Return (x, y) of the center of cell containing provided text 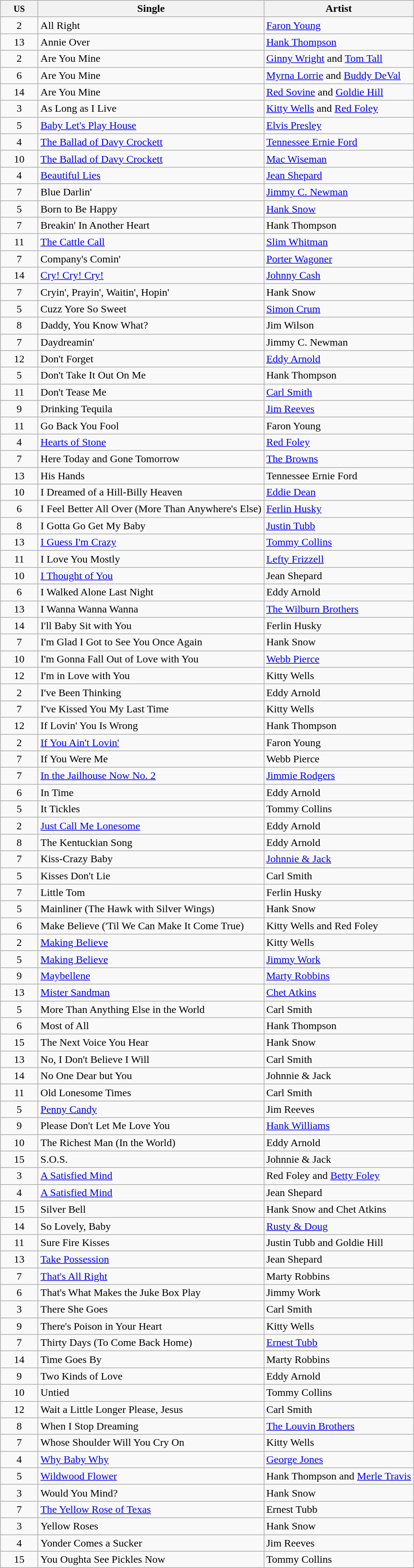
I Guess I'm Crazy (151, 542)
Yellow Roses (151, 1526)
It Tickles (151, 809)
If Lovin' You Is Wrong (151, 726)
Elvis Presley (339, 125)
George Jones (339, 1459)
In the Jailhouse Now No. 2 (151, 776)
Cry! Cry! Cry! (151, 276)
Mainliner (The Hawk with Silver Wings) (151, 909)
I Gotta Go Get My Baby (151, 526)
I've Been Thinking (151, 692)
Wildwood Flower (151, 1476)
As Long as I Live (151, 109)
Blue Darlin' (151, 192)
Drinking Tequila (151, 409)
More Than Anything Else in the World (151, 1009)
I Wanna Wanna Wanna (151, 609)
The Browns (339, 459)
Mac Wiseman (339, 159)
No, I Don't Believe I Will (151, 1059)
Please Don't Let Me Love You (151, 1126)
Cryin', Prayin', Waitin', Hopin' (151, 292)
That's What Makes the Juke Box Play (151, 1293)
Little Tom (151, 892)
If You Were Me (151, 759)
Red Sovine and Goldie Hill (339, 92)
Two Kinds of Love (151, 1376)
Justin Tubb (339, 526)
Annie Over (151, 42)
Ginny Wright and Tom Tall (339, 59)
Untied (151, 1393)
The Yellow Rose of Texas (151, 1509)
No One Dear but You (151, 1076)
The Next Voice You Hear (151, 1043)
Myrna Lorrie and Buddy DeVal (339, 75)
The Louvin Brothers (339, 1426)
The Richest Man (In the World) (151, 1143)
Hearts of Stone (151, 442)
Silver Bell (151, 1209)
I Love You Mostly (151, 559)
That's All Right (151, 1276)
Don't Tease Me (151, 392)
Lefty Frizzell (339, 559)
Justin Tubb and Goldie Hill (339, 1242)
Whose Shoulder Will You Cry On (151, 1443)
I'm in Love with You (151, 676)
Company's Comin' (151, 259)
Just Call Me Lonesome (151, 826)
Don't Forget (151, 359)
So Lovely, Baby (151, 1226)
I'm Gonna Fall Out of Love with You (151, 659)
All Right (151, 25)
Time Goes By (151, 1359)
US (19, 9)
I'll Baby Sit with You (151, 626)
Daddy, You Know What? (151, 326)
I Walked Alone Last Night (151, 592)
Red Foley (339, 442)
The Cattle Call (151, 242)
Penny Candy (151, 1109)
Old Lonesome Times (151, 1093)
Make Believe ('Til We Can Make It Come True) (151, 926)
Mister Sandman (151, 992)
In Time (151, 793)
Johnny Cash (339, 276)
Hank Snow and Chet Atkins (339, 1209)
Single (151, 9)
Why Baby Why (151, 1459)
I Dreamed of a Hill-Billy Heaven (151, 492)
Red Foley and Betty Foley (339, 1176)
There's Poison in Your Heart (151, 1326)
Baby Let's Play House (151, 125)
Cuzz Yore So Sweet (151, 309)
Would You Mind? (151, 1493)
I'm Glad I Got to See You Once Again (151, 642)
Go Back You Fool (151, 425)
Maybellene (151, 976)
Porter Wagoner (339, 259)
Eddie Dean (339, 492)
Yonder Comes a Sucker (151, 1543)
His Hands (151, 475)
Hank Thompson and Merle Travis (339, 1476)
Wait a Little Longer Please, Jesus (151, 1409)
The Kentuckian Song (151, 842)
Kiss-Crazy Baby (151, 859)
Simon Crum (339, 309)
Slim Whitman (339, 242)
You Oughta See Pickles Now (151, 1560)
Thirty Days (To Come Back Home) (151, 1343)
Jim Wilson (339, 326)
S.O.S. (151, 1159)
Kisses Don't Lie (151, 876)
The Wilburn Brothers (339, 609)
Here Today and Gone Tomorrow (151, 459)
I Feel Better All Over (More Than Anywhere's Else) (151, 509)
Daydreamin' (151, 342)
Artist (339, 9)
If You Ain't Lovin' (151, 743)
Jimmie Rodgers (339, 776)
Beautiful Lies (151, 175)
Born to Be Happy (151, 209)
Most of All (151, 1026)
Rusty & Doug (339, 1226)
I Thought of You (151, 576)
Don't Take It Out On Me (151, 375)
There She Goes (151, 1310)
Sure Fire Kisses (151, 1242)
Breakin' In Another Heart (151, 226)
I've Kissed You My Last Time (151, 709)
When I Stop Dreaming (151, 1426)
Chet Atkins (339, 992)
Take Possession (151, 1259)
Hank Williams (339, 1126)
